For the text-containing cell, return its midpoint in (X, Y) coordinate format. 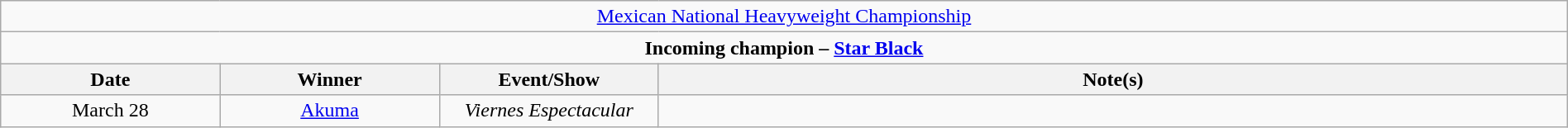
Viernes Espectacular (549, 111)
Akuma (329, 111)
Event/Show (549, 79)
Date (111, 79)
Note(s) (1113, 79)
Incoming champion – Star Black (784, 48)
Mexican National Heavyweight Championship (784, 17)
Winner (329, 79)
March 28 (111, 111)
